Extract the [x, y] coordinate from the center of the cell holding the provided text.  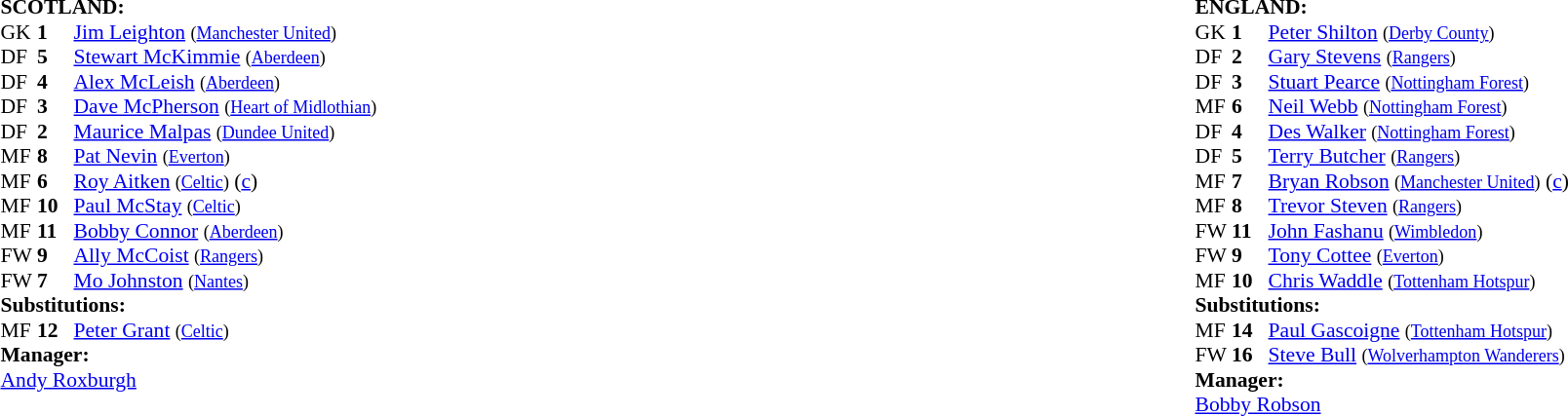
Alex McLeish (Aberdeen) [226, 82]
Substitutions: [188, 305]
Paul McStay (Celtic) [226, 206]
Ally McCoist (Rangers) [226, 256]
Andy Roxburgh [188, 380]
16 [1250, 356]
Dave McPherson (Heart of Midlothian) [226, 106]
14 [1250, 330]
Mo Johnston (Nantes) [226, 281]
Stewart McKimmie (Aberdeen) [226, 57]
Peter Grant (Celtic) [226, 330]
Bobby Connor (Aberdeen) [226, 231]
Maurice Malpas (Dundee United) [226, 132]
Manager: [188, 356]
Jim Leighton (Manchester United) [226, 32]
12 [56, 330]
Roy Aitken (Celtic) (c) [226, 181]
Pat Nevin (Everton) [226, 157]
